Locate the cell with the specified text and output its (X, Y) center coordinate. 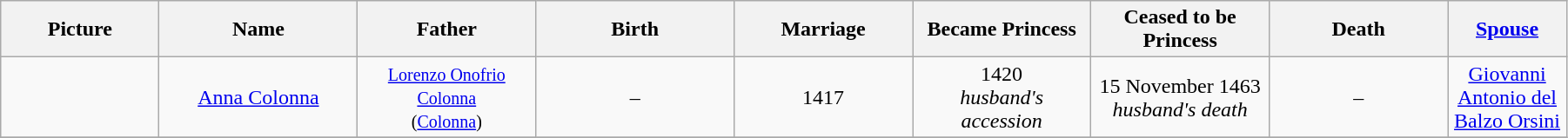
Name (258, 30)
1420husband's accession (1002, 97)
Giovanni Antonio del Balzo Orsini (1507, 97)
15 November 1463husband's death (1180, 97)
Became Princess (1002, 30)
Anna Colonna (258, 97)
Lorenzo Onofrio Colonna(Colonna) (447, 97)
Marriage (823, 30)
Spouse (1507, 30)
1417 (823, 97)
Death (1359, 30)
Father (447, 30)
Picture (80, 30)
Birth (635, 30)
Ceased to be Princess (1180, 30)
